Provide the (x, y) coordinate of the cell's center where the given text is located.  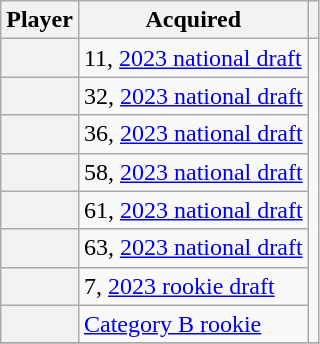
61, 2023 national draft (193, 210)
63, 2023 national draft (193, 248)
Acquired (193, 20)
58, 2023 national draft (193, 172)
32, 2023 national draft (193, 96)
11, 2023 national draft (193, 58)
36, 2023 national draft (193, 134)
Category B rookie (193, 324)
Player (40, 20)
7, 2023 rookie draft (193, 286)
